Provide the [X, Y] coordinate of the cell's center where the given text is located.  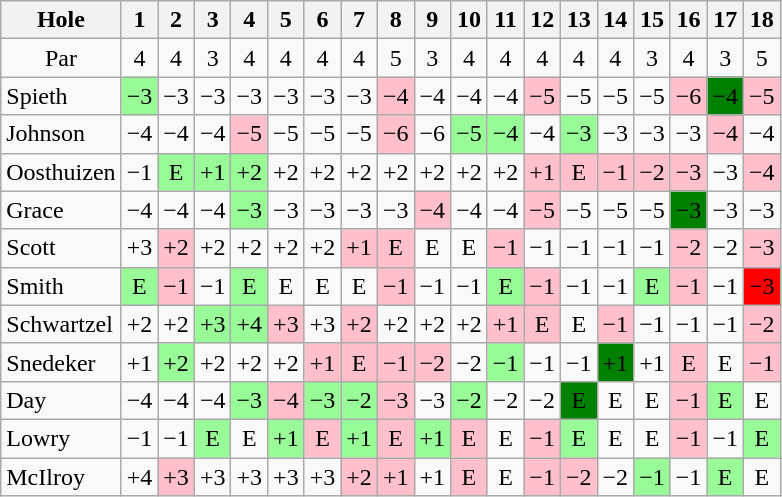
Hole [61, 20]
Lowry [61, 438]
15 [652, 20]
1 [140, 20]
11 [506, 20]
Snedeker [61, 362]
10 [470, 20]
9 [432, 20]
2 [176, 20]
7 [360, 20]
12 [542, 20]
Day [61, 400]
Grace [61, 210]
Schwartzel [61, 324]
Scott [61, 248]
Smith [61, 286]
17 [726, 20]
14 [616, 20]
Spieth [61, 96]
McIlroy [61, 477]
8 [396, 20]
13 [578, 20]
18 [762, 20]
Par [61, 58]
Oosthuizen [61, 172]
6 [322, 20]
16 [688, 20]
Johnson [61, 134]
